Output the (x, y) coordinate of the center of the cell containing the given text.  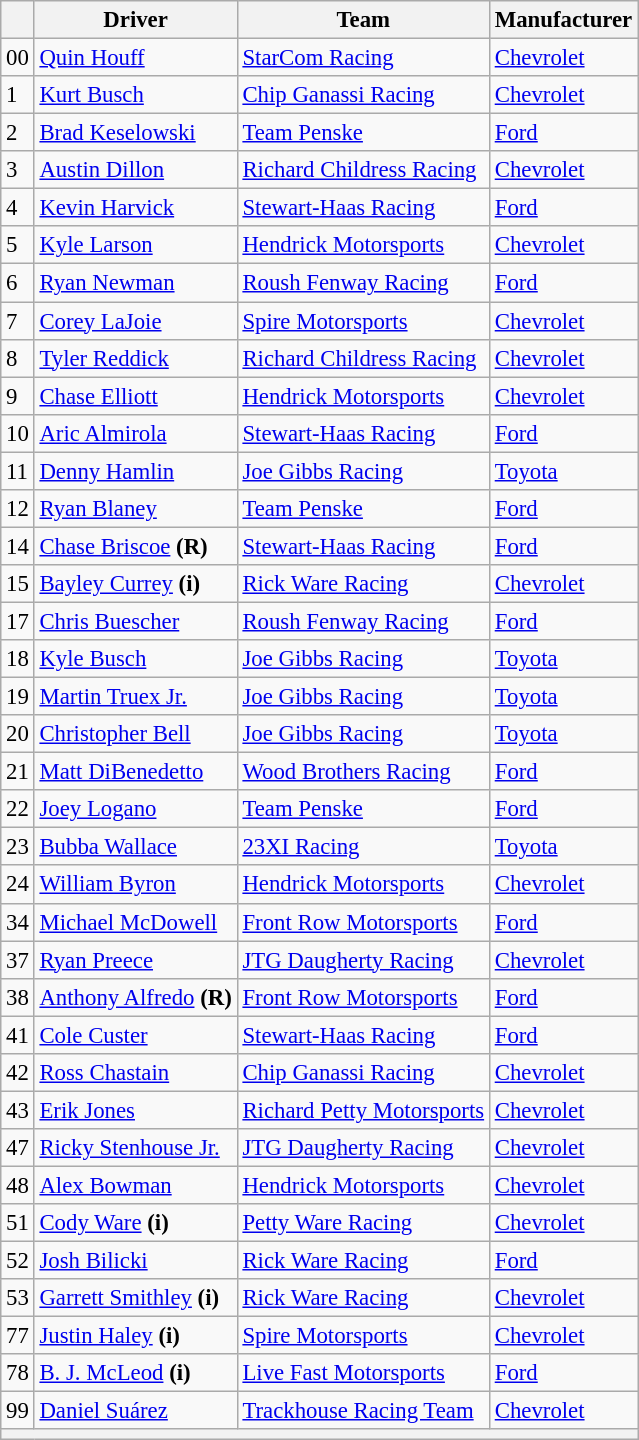
Corey LaJoie (136, 321)
Bayley Currey (i) (136, 584)
21 (18, 772)
Ryan Newman (136, 283)
7 (18, 321)
Aric Almirola (136, 433)
78 (18, 1373)
52 (18, 1261)
Tyler Reddick (136, 358)
8 (18, 358)
00 (18, 58)
Richard Petty Motorsports (363, 1110)
20 (18, 734)
Quin Houff (136, 58)
24 (18, 885)
77 (18, 1336)
Justin Haley (i) (136, 1336)
Kurt Busch (136, 95)
Ryan Blaney (136, 509)
53 (18, 1298)
Austin Dillon (136, 170)
22 (18, 809)
Ross Chastain (136, 1073)
Team (363, 20)
1 (18, 95)
Chris Buescher (136, 621)
51 (18, 1223)
99 (18, 1411)
Garrett Smithley (i) (136, 1298)
47 (18, 1148)
18 (18, 659)
17 (18, 621)
14 (18, 546)
48 (18, 1185)
Wood Brothers Racing (363, 772)
Michael McDowell (136, 922)
3 (18, 170)
Chase Elliott (136, 396)
Ryan Preece (136, 960)
Manufacturer (563, 20)
41 (18, 1035)
34 (18, 922)
Driver (136, 20)
Brad Keselowski (136, 133)
Kevin Harvick (136, 208)
B. J. McLeod (i) (136, 1373)
Joey Logano (136, 809)
4 (18, 208)
StarCom Racing (363, 58)
Kyle Busch (136, 659)
Erik Jones (136, 1110)
Bubba Wallace (136, 847)
William Byron (136, 885)
Kyle Larson (136, 245)
Josh Bilicki (136, 1261)
Matt DiBenedetto (136, 772)
10 (18, 433)
Christopher Bell (136, 734)
Chase Briscoe (R) (136, 546)
43 (18, 1110)
Anthony Alfredo (R) (136, 997)
Denny Hamlin (136, 471)
42 (18, 1073)
Martin Truex Jr. (136, 697)
Petty Ware Racing (363, 1223)
9 (18, 396)
12 (18, 509)
15 (18, 584)
5 (18, 245)
23 (18, 847)
38 (18, 997)
Cole Custer (136, 1035)
Live Fast Motorsports (363, 1373)
Daniel Suárez (136, 1411)
2 (18, 133)
Ricky Stenhouse Jr. (136, 1148)
11 (18, 471)
Cody Ware (i) (136, 1223)
Alex Bowman (136, 1185)
23XI Racing (363, 847)
Trackhouse Racing Team (363, 1411)
37 (18, 960)
19 (18, 697)
6 (18, 283)
